Provide the [x, y] coordinate of the cell's center where the given text is located.  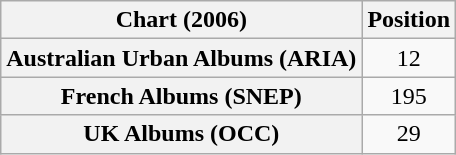
12 [409, 58]
Australian Urban Albums (ARIA) [182, 58]
UK Albums (OCC) [182, 134]
French Albums (SNEP) [182, 96]
195 [409, 96]
29 [409, 134]
Chart (2006) [182, 20]
Position [409, 20]
